Identify which cell holds the provided text, then report its [X, Y] central coordinate. 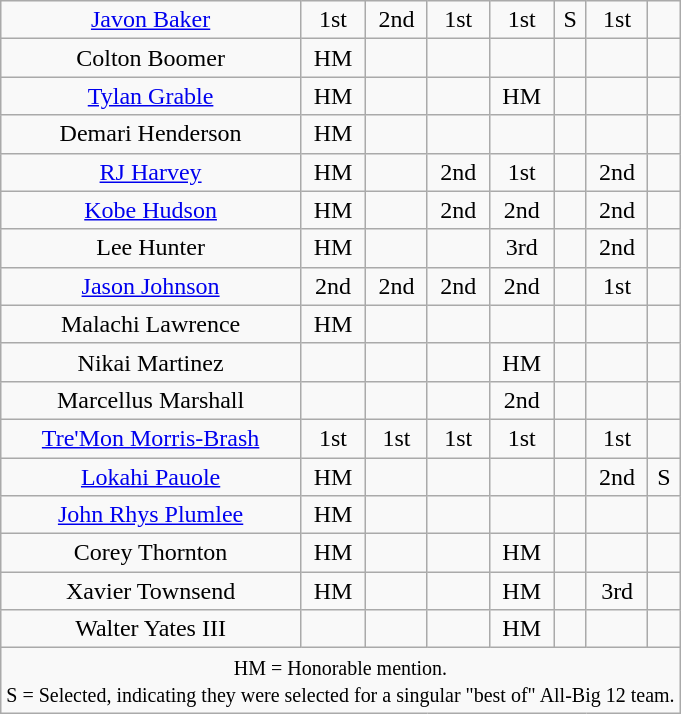
Xavier Townsend [151, 591]
Corey Thornton [151, 553]
Tre'Mon Morris-Brash [151, 438]
Kobe Hudson [151, 210]
Javon Baker [151, 20]
HM = Honorable mention.S = Selected, indicating they were selected for a singular "best of" All-Big 12 team. [340, 680]
Walter Yates III [151, 629]
Tylan Grable [151, 96]
Demari Henderson [151, 134]
John Rhys Plumlee [151, 515]
Lee Hunter [151, 248]
Marcellus Marshall [151, 400]
Nikai Martinez [151, 362]
Lokahi Pauole [151, 477]
Colton Boomer [151, 58]
RJ Harvey [151, 172]
Malachi Lawrence [151, 324]
Jason Johnson [151, 286]
